From the cell containing the given text, extract its center point as (x, y) coordinate. 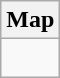
Map (30, 20)
